Return the [X, Y] coordinate for the center point of the cell that contains the specified text.  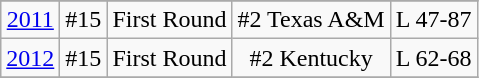
#2 Kentucky [311, 58]
2012 [30, 58]
2011 [30, 20]
L 47-87 [434, 20]
#2 Texas A&M [311, 20]
L 62-68 [434, 58]
